From the cell containing the given text, extract its center point as [x, y] coordinate. 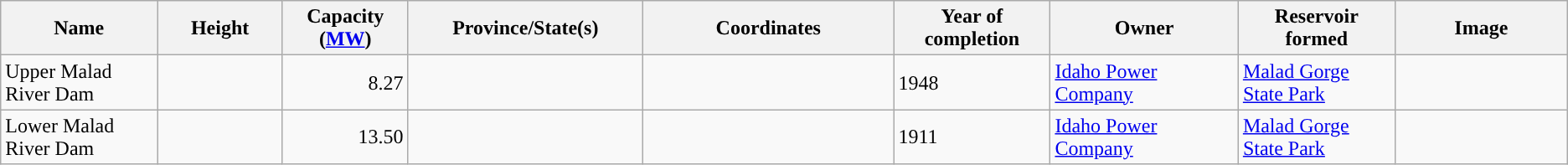
Image [1481, 28]
Lower Malad River Dam [79, 137]
Owner [1144, 28]
Coordinates [769, 28]
Province/State(s) [526, 28]
13.50 [345, 137]
8.27 [345, 82]
Upper Malad River Dam [79, 82]
Name [79, 28]
1911 [972, 137]
Year of completion [972, 28]
Height [220, 28]
Reservoir formed [1317, 28]
1948 [972, 82]
Capacity (MW) [345, 28]
